Return (x, y) of the center of cell containing provided text 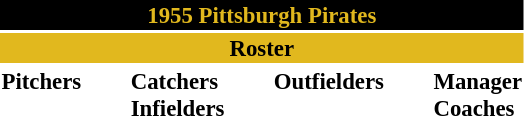
1955 Pittsburgh Pirates (262, 15)
Roster (262, 48)
